Capture the cell that displays the provided text and extract its [X, Y] central coordinate. 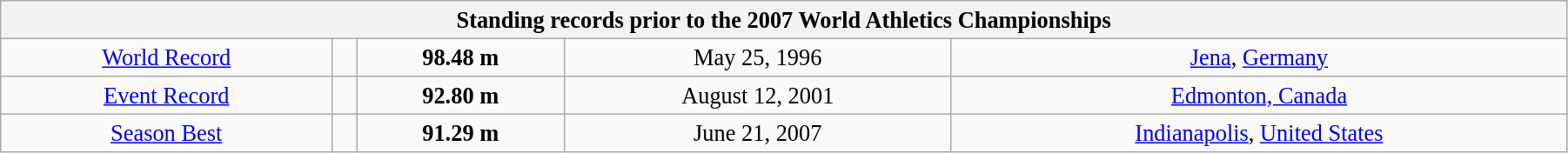
Season Best [167, 133]
91.29 m [460, 133]
World Record [167, 57]
Jena, Germany [1258, 57]
Edmonton, Canada [1258, 95]
98.48 m [460, 57]
Indianapolis, United States [1258, 133]
Standing records prior to the 2007 World Athletics Championships [784, 19]
Event Record [167, 95]
August 12, 2001 [757, 95]
May 25, 1996 [757, 57]
92.80 m [460, 95]
June 21, 2007 [757, 133]
